Find where the given text appears and provide that cell's center as (x, y) coordinate. 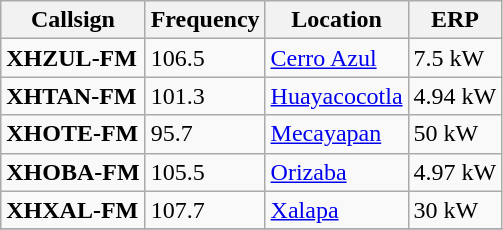
XHOTE-FM (73, 134)
95.7 (205, 134)
XHXAL-FM (73, 210)
106.5 (205, 58)
7.5 kW (455, 58)
Callsign (73, 20)
Frequency (205, 20)
50 kW (455, 134)
Mecayapan (336, 134)
107.7 (205, 210)
4.94 kW (455, 96)
4.97 kW (455, 172)
XHOBA-FM (73, 172)
Location (336, 20)
105.5 (205, 172)
101.3 (205, 96)
XHZUL-FM (73, 58)
Orizaba (336, 172)
Cerro Azul (336, 58)
30 kW (455, 210)
XHTAN-FM (73, 96)
Huayacocotla (336, 96)
Xalapa (336, 210)
ERP (455, 20)
